Provide the (x, y) coordinate of the cell's center where the given text is located.  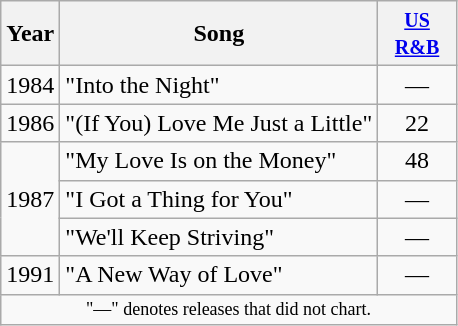
48 (418, 161)
1987 (30, 199)
"Into the Night" (219, 85)
1984 (30, 85)
1986 (30, 123)
Year (30, 34)
22 (418, 123)
"(If You) Love Me Just a Little" (219, 123)
"—" denotes releases that did not chart. (229, 310)
US R&B (418, 34)
"I Got a Thing for You" (219, 199)
"My Love Is on the Money" (219, 161)
1991 (30, 275)
"We'll Keep Striving" (219, 237)
Song (219, 34)
"A New Way of Love" (219, 275)
